Pinpoint the cell where the given text exists, returning its [x, y] midpoint coordinate. 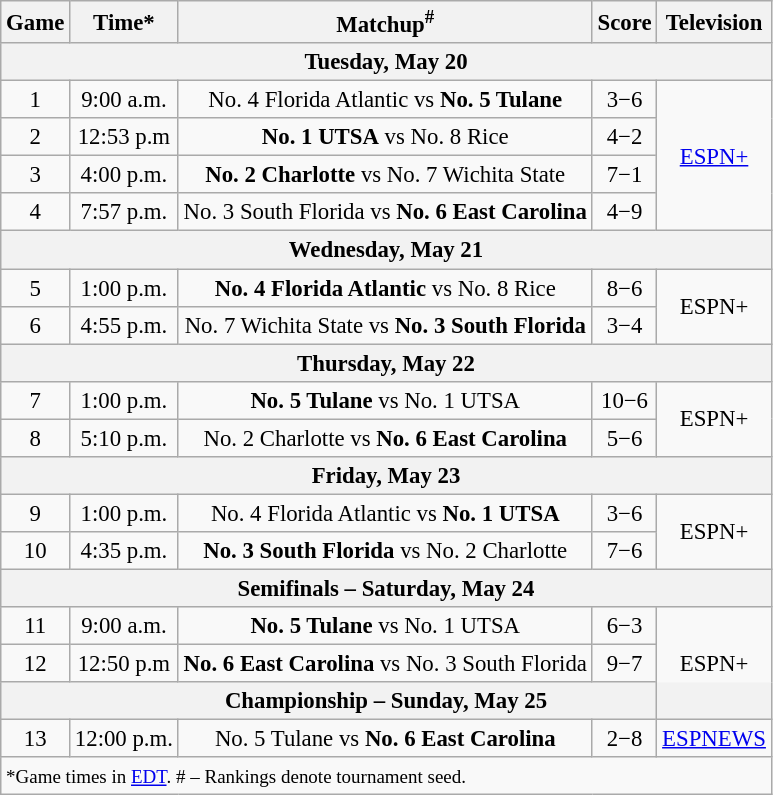
8−6 [624, 288]
No. 4 Florida Atlantic vs No. 1 UTSA [385, 513]
Television [714, 22]
No. 2 Charlotte vs No. 7 Wichita State [385, 175]
No. 4 Florida Atlantic vs No. 5 Tulane [385, 100]
No. 2 Charlotte vs No. 6 East Carolina [385, 438]
4 [36, 213]
No. 6 East Carolina vs No. 3 South Florida [385, 664]
4:00 p.m. [124, 175]
1 [36, 100]
11 [36, 626]
7−6 [624, 551]
7 [36, 400]
No. 5 Tulane vs No. 6 East Carolina [385, 739]
2 [36, 137]
Semifinals – Saturday, May 24 [386, 588]
4−9 [624, 213]
Championship – Sunday, May 25 [386, 701]
8 [36, 438]
6 [36, 325]
Wednesday, May 21 [386, 250]
5:10 p.m. [124, 438]
No. 3 South Florida vs No. 6 East Carolina [385, 213]
12:00 p.m. [124, 739]
13 [36, 739]
3 [36, 175]
ESPNEWS [714, 739]
6−3 [624, 626]
No. 3 South Florida vs No. 2 Charlotte [385, 551]
10−6 [624, 400]
3−4 [624, 325]
Matchup# [385, 22]
12 [36, 664]
7:57 p.m. [124, 213]
12:50 p.m [124, 664]
9 [36, 513]
2−8 [624, 739]
Score [624, 22]
4−2 [624, 137]
Game [36, 22]
9−7 [624, 664]
4:35 p.m. [124, 551]
Friday, May 23 [386, 476]
4:55 p.m. [124, 325]
5 [36, 288]
Tuesday, May 20 [386, 62]
12:53 p.m [124, 137]
7−1 [624, 175]
No. 7 Wichita State vs No. 3 South Florida [385, 325]
10 [36, 551]
5−6 [624, 438]
No. 4 Florida Atlantic vs No. 8 Rice [385, 288]
No. 1 UTSA vs No. 8 Rice [385, 137]
Thursday, May 22 [386, 363]
Time* [124, 22]
*Game times in EDT. # – Rankings denote tournament seed. [386, 776]
